Extract the (x, y) coordinate from the center of the cell holding the provided text.  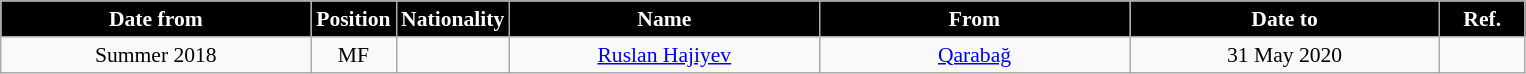
Summer 2018 (156, 55)
31 May 2020 (1285, 55)
Ruslan Hajiyev (664, 55)
Position (354, 19)
Ref. (1482, 19)
Nationality (452, 19)
Qarabağ (974, 55)
Name (664, 19)
From (974, 19)
Date from (156, 19)
MF (354, 55)
Date to (1285, 19)
